Capture the cell that displays the provided text and extract its [X, Y] central coordinate. 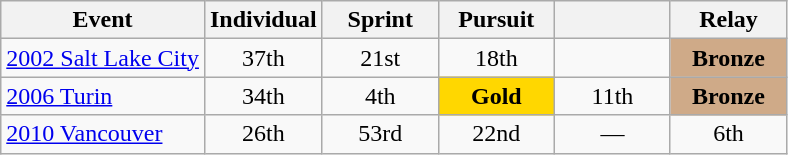
37th [263, 58]
Sprint [380, 20]
— [612, 134]
26th [263, 134]
Pursuit [496, 20]
4th [380, 96]
21st [380, 58]
53rd [380, 134]
2010 Vancouver [103, 134]
18th [496, 58]
6th [728, 134]
22nd [496, 134]
Relay [728, 20]
2006 Turin [103, 96]
Event [103, 20]
Individual [263, 20]
Gold [496, 96]
2002 Salt Lake City [103, 58]
34th [263, 96]
11th [612, 96]
